Pinpoint the cell where the given text exists, returning its (X, Y) midpoint coordinate. 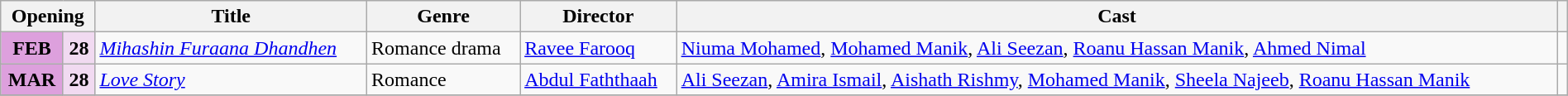
Director (599, 17)
Love Story (232, 79)
Ravee Farooq (599, 48)
Cast (1116, 17)
Romance (443, 79)
Niuma Mohamed, Mohamed Manik, Ali Seezan, Roanu Hassan Manik, Ahmed Nimal (1116, 48)
FEB (31, 48)
Ali Seezan, Amira Ismail, Aishath Rishmy, Mohamed Manik, Sheela Najeeb, Roanu Hassan Manik (1116, 79)
Abdul Faththaah (599, 79)
Opening (48, 17)
Romance drama (443, 48)
Genre (443, 17)
Mihashin Furaana Dhandhen (232, 48)
MAR (31, 79)
Title (232, 17)
